Scan for the cell matching the given text and deliver its [X, Y] coordinate at center. 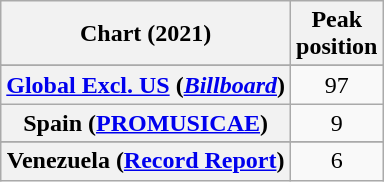
Venezuela (Record Report) [146, 161]
Peakposition [337, 34]
97 [337, 85]
Spain (PROMUSICAE) [146, 123]
Global Excl. US (Billboard) [146, 85]
6 [337, 161]
9 [337, 123]
Chart (2021) [146, 34]
